Determine the [x, y] coordinate at the center of the cell enclosing the given text.  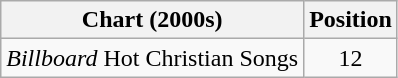
Billboard Hot Christian Songs [152, 58]
Chart (2000s) [152, 20]
Position [351, 20]
12 [351, 58]
